Search for the cell housing the specified text and yield its (x, y) center coordinate. 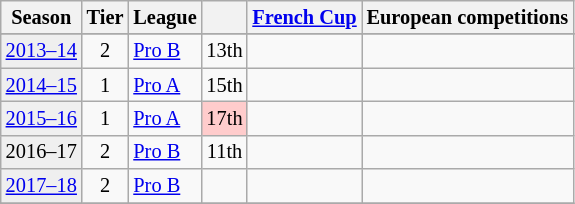
2017–18 (42, 186)
Season (42, 17)
Tier (106, 17)
2016–17 (42, 152)
17th (225, 118)
2015–16 (42, 118)
French Cup (304, 17)
11th (225, 152)
15th (225, 85)
League (164, 17)
European competitions (468, 17)
2014–15 (42, 85)
2013–14 (42, 51)
13th (225, 51)
